Identify which cell holds the provided text, then report its (X, Y) central coordinate. 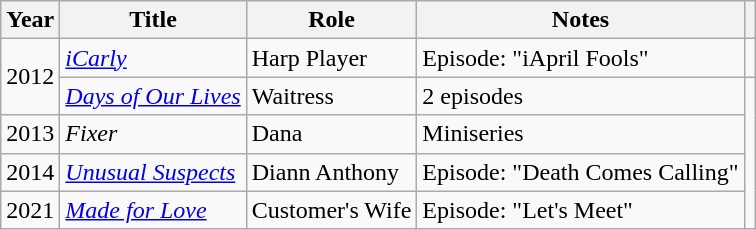
Episode: "Death Comes Calling" (580, 172)
2013 (30, 134)
2 episodes (580, 96)
Harp Player (332, 58)
Diann Anthony (332, 172)
2012 (30, 77)
iCarly (153, 58)
Customer's Wife (332, 210)
Miniseries (580, 134)
Unusual Suspects (153, 172)
Episode: "Let's Meet" (580, 210)
Notes (580, 20)
Year (30, 20)
Dana (332, 134)
Episode: "iApril Fools" (580, 58)
Role (332, 20)
2021 (30, 210)
2014 (30, 172)
Waitress (332, 96)
Fixer (153, 134)
Title (153, 20)
Made for Love (153, 210)
Days of Our Lives (153, 96)
